Return the [X, Y] coordinate for the center point of the cell that contains the specified text.  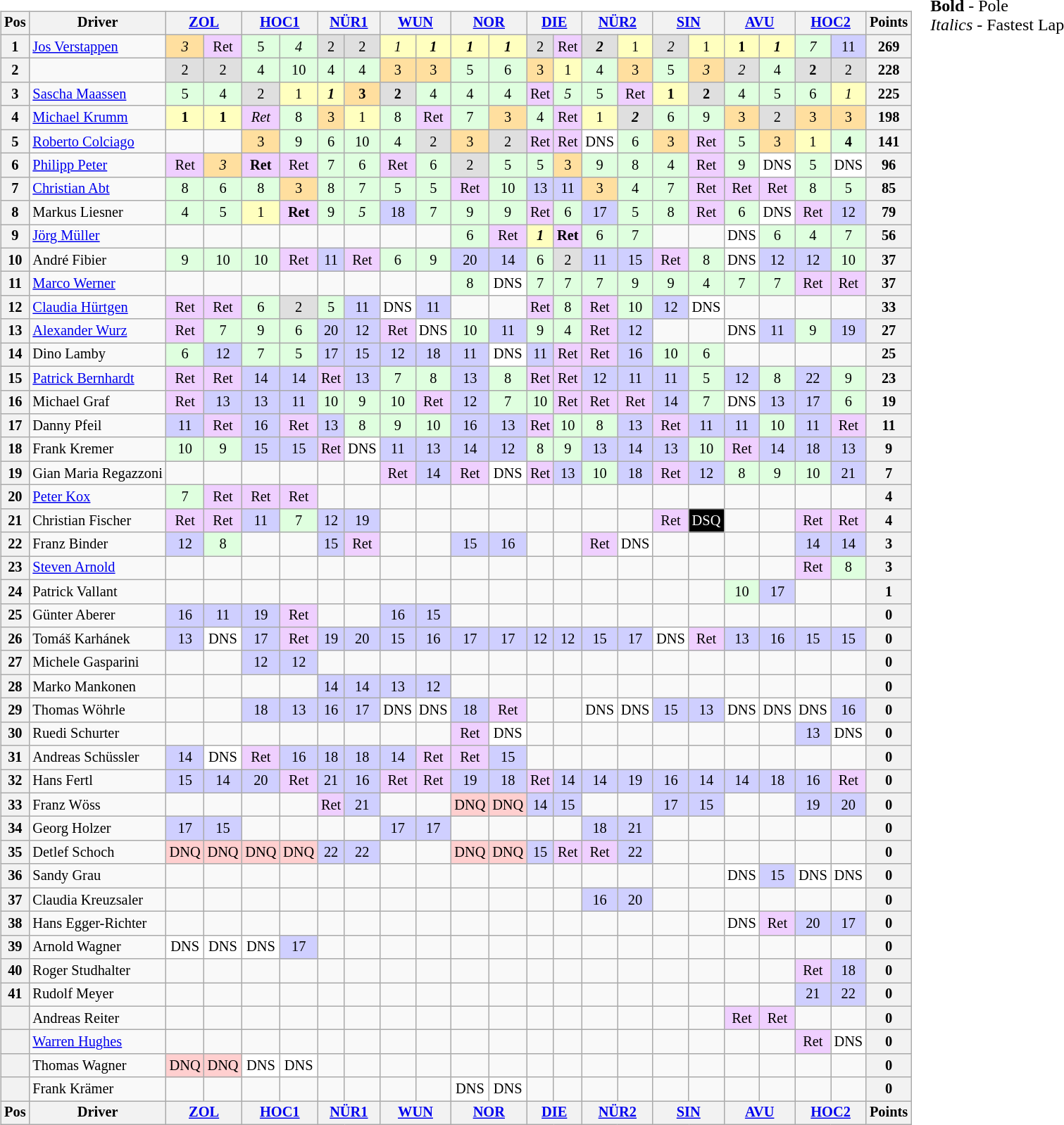
Michael Graf [97, 402]
85 [889, 189]
Patrick Bernhardt [97, 378]
Dino Lamby [97, 355]
39 [15, 947]
Marco Werner [97, 284]
28 [15, 686]
Philipp Peter [97, 165]
228 [889, 70]
Sascha Maassen [97, 94]
Frank Krämer [97, 1089]
29 [15, 710]
56 [889, 237]
Thomas Wöhrle [97, 710]
Peter Kox [97, 497]
Rudolf Meyer [97, 995]
225 [889, 94]
Sandy Grau [97, 876]
Arnold Wagner [97, 947]
Günter Aberer [97, 615]
26 [15, 639]
Georg Holzer [97, 829]
Claudia Hürtgen [97, 308]
Roger Studhalter [97, 971]
198 [889, 118]
24 [15, 591]
35 [15, 853]
Jos Verstappen [97, 46]
Thomas Wagner [97, 1066]
Ruedi Schurter [97, 734]
Hans Fertl [97, 781]
Franz Wöss [97, 805]
Marko Mankonen [97, 686]
Tomáš Karhánek [97, 639]
Markus Liesner [97, 213]
Detlef Schoch [97, 853]
Warren Hughes [97, 1042]
32 [15, 781]
Patrick Vallant [97, 591]
34 [15, 829]
Franz Binder [97, 544]
Hans Egger-Richter [97, 924]
79 [889, 213]
41 [15, 995]
Andreas Reiter [97, 1018]
Jörg Müller [97, 237]
30 [15, 734]
36 [15, 876]
Frank Kremer [97, 449]
Claudia Kreuzsaler [97, 900]
DSQ [706, 520]
Andreas Schüssler [97, 758]
Roberto Colciago [97, 142]
André Fibier [97, 260]
Michael Krumm [97, 118]
96 [889, 165]
40 [15, 971]
Christian Abt [97, 189]
Danny Pfeil [97, 426]
31 [15, 758]
Christian Fischer [97, 520]
38 [15, 924]
Michele Gasparini [97, 662]
269 [889, 46]
Alexander Wurz [97, 331]
141 [889, 142]
Steven Arnold [97, 568]
Gian Maria Regazzoni [97, 473]
